Extract the (X, Y) coordinate from the center of the cell holding the provided text.  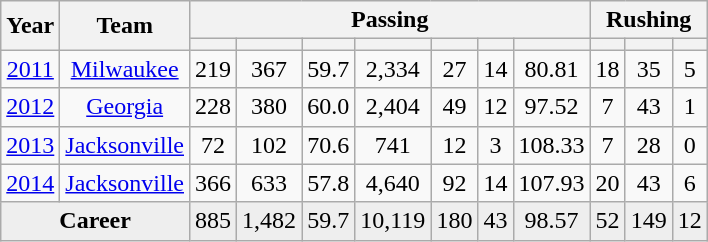
180 (454, 221)
49 (454, 107)
72 (214, 145)
108.33 (552, 145)
2013 (30, 145)
1 (690, 107)
219 (214, 69)
2011 (30, 69)
60.0 (328, 107)
2014 (30, 183)
Passing (390, 20)
57.8 (328, 183)
27 (454, 69)
2,404 (393, 107)
6 (690, 183)
149 (648, 221)
92 (454, 183)
97.52 (552, 107)
107.93 (552, 183)
35 (648, 69)
80.81 (552, 69)
Team (125, 26)
633 (270, 183)
70.6 (328, 145)
0 (690, 145)
1,482 (270, 221)
741 (393, 145)
98.57 (552, 221)
228 (214, 107)
Milwaukee (125, 69)
366 (214, 183)
367 (270, 69)
Rushing (648, 20)
Year (30, 26)
3 (496, 145)
5 (690, 69)
28 (648, 145)
102 (270, 145)
18 (608, 69)
52 (608, 221)
2,334 (393, 69)
Career (96, 221)
Georgia (125, 107)
4,640 (393, 183)
885 (214, 221)
380 (270, 107)
2012 (30, 107)
20 (608, 183)
10,119 (393, 221)
